From the cell containing the given text, extract its center point as [X, Y] coordinate. 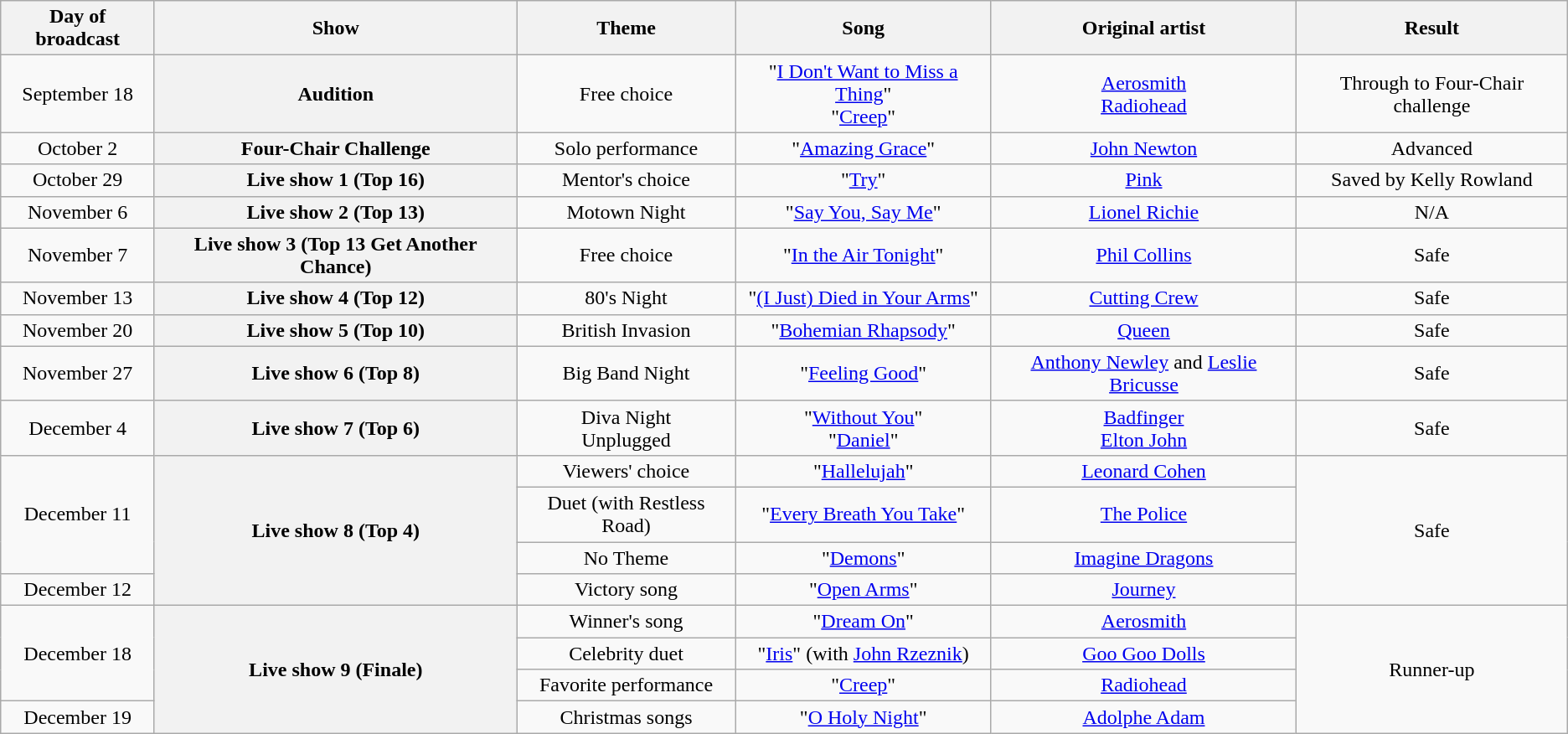
"Try" [864, 180]
Show [335, 28]
Anthony Newley and Leslie Bricusse [1143, 374]
Live show 8 (Top 4) [335, 530]
Duet (with Restless Road) [627, 514]
Live show 2 (Top 13) [335, 212]
Advanced [1432, 148]
Live show 6 (Top 8) [335, 374]
"Creep" [864, 685]
No Theme [627, 557]
Day of broadcast [78, 28]
December 4 [78, 427]
"Hallelujah" [864, 471]
November 20 [78, 330]
December 11 [78, 514]
Solo performance [627, 148]
BadfingerElton John [1143, 427]
Theme [627, 28]
British Invasion [627, 330]
"Iris" (with John Rzeznik) [864, 654]
"In the Air Tonight" [864, 255]
"Demons" [864, 557]
Journey [1143, 590]
"Open Arms" [864, 590]
Phil Collins [1143, 255]
Adolphe Adam [1143, 717]
Aerosmith [1143, 622]
N/A [1432, 212]
Queen [1143, 330]
Celebrity duet [627, 654]
Live show 7 (Top 6) [335, 427]
Live show 4 (Top 12) [335, 298]
"Every Breath You Take" [864, 514]
Imagine Dragons [1143, 557]
"O Holy Night" [864, 717]
Favorite performance [627, 685]
Live show 3 (Top 13 Get Another Chance) [335, 255]
"I Don't Want to Miss a Thing""Creep" [864, 94]
Four-Chair Challenge [335, 148]
Goo Goo Dolls [1143, 654]
Result [1432, 28]
September 18 [78, 94]
"Amazing Grace" [864, 148]
"Dream On" [864, 622]
November 27 [78, 374]
Mentor's choice [627, 180]
December 19 [78, 717]
Big Band Night [627, 374]
December 18 [78, 654]
November 6 [78, 212]
"Bohemian Rhapsody" [864, 330]
Diva NightUnplugged [627, 427]
Live show 1 (Top 16) [335, 180]
"Feeling Good" [864, 374]
Runner-up [1432, 669]
November 13 [78, 298]
Winner's song [627, 622]
Audition [335, 94]
Victory song [627, 590]
Pink [1143, 180]
Motown Night [627, 212]
Live show 5 (Top 10) [335, 330]
Leonard Cohen [1143, 471]
Lionel Richie [1143, 212]
The Police [1143, 514]
Cutting Crew [1143, 298]
AerosmithRadiohead [1143, 94]
John Newton [1143, 148]
Christmas songs [627, 717]
"(I Just) Died in Your Arms" [864, 298]
October 2 [78, 148]
November 7 [78, 255]
Through to Four-Chair challenge [1432, 94]
80's Night [627, 298]
Original artist [1143, 28]
Radiohead [1143, 685]
"Say You, Say Me" [864, 212]
Saved by Kelly Rowland [1432, 180]
Live show 9 (Finale) [335, 669]
Song [864, 28]
"Without You""Daniel" [864, 427]
December 12 [78, 590]
October 29 [78, 180]
Viewers' choice [627, 471]
